Output the [x, y] coordinate of the center of the cell containing the given text.  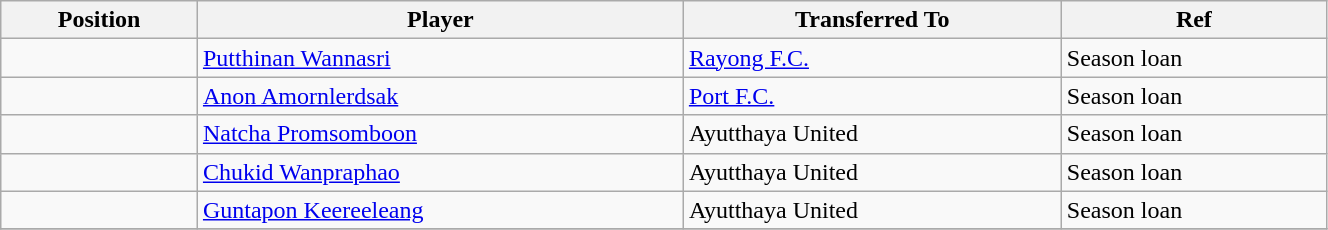
Port F.C. [872, 96]
Anon Amornlerdsak [440, 96]
Rayong F.C. [872, 58]
Transferred To [872, 20]
Position [100, 20]
Player [440, 20]
Chukid Wanpraphao [440, 172]
Guntapon Keereeleang [440, 210]
Putthinan Wannasri [440, 58]
Ref [1194, 20]
Natcha Promsomboon [440, 134]
